Extract the (X, Y) coordinate from the center of the cell holding the provided text.  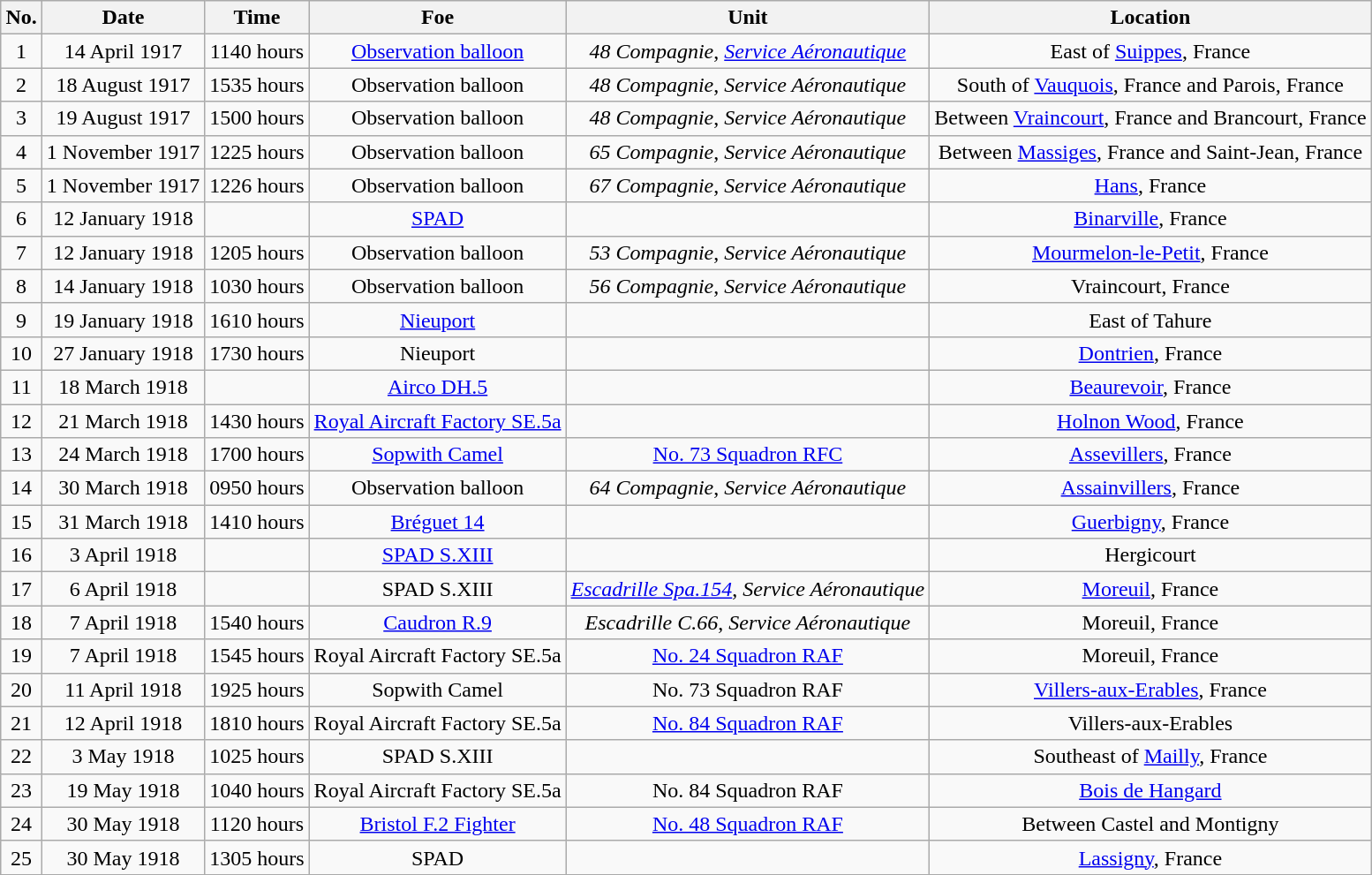
1700 hours (257, 455)
Between Castel and Montigny (1150, 824)
1540 hours (257, 622)
19 (21, 656)
18 March 1918 (123, 387)
Holnon Wood, France (1150, 421)
14 (21, 488)
Caudron R.9 (438, 622)
6 (21, 219)
5 (21, 185)
1120 hours (257, 824)
No. (21, 18)
Binarville, France (1150, 219)
30 March 1918 (123, 488)
1925 hours (257, 690)
No. 48 Squadron RAF (748, 824)
1140 hours (257, 51)
0950 hours (257, 488)
1545 hours (257, 656)
1 (21, 51)
Assevillers, France (1150, 455)
3 April 1918 (123, 555)
56 Compagnie, Service Aéronautique (748, 286)
Assainvillers, France (1150, 488)
East of Suippes, France (1150, 51)
14 January 1918 (123, 286)
Unit (748, 18)
1810 hours (257, 723)
Location (1150, 18)
1430 hours (257, 421)
64 Compagnie, Service Aéronautique (748, 488)
17 (21, 589)
1025 hours (257, 757)
Bristol F.2 Fighter (438, 824)
31 March 1918 (123, 522)
18 August 1917 (123, 85)
7 (21, 253)
1610 hours (257, 320)
14 April 1917 (123, 51)
Bréguet 14 (438, 522)
Hergicourt (1150, 555)
Date (123, 18)
3 (21, 118)
20 (21, 690)
Villers-aux-Erables, France (1150, 690)
6 April 1918 (123, 589)
Time (257, 18)
Guerbigny, France (1150, 522)
Escadrille Spa.154, Service Aéronautique (748, 589)
1500 hours (257, 118)
1535 hours (257, 85)
Escadrille C.66, Service Aéronautique (748, 622)
East of Tahure (1150, 320)
12 (21, 421)
Bois de Hangard (1150, 790)
Hans, France (1150, 185)
11 (21, 387)
12 April 1918 (123, 723)
Airco DH.5 (438, 387)
23 (21, 790)
19 August 1917 (123, 118)
1225 hours (257, 152)
Mourmelon-le-Petit, France (1150, 253)
No. 73 Squadron RAF (748, 690)
1730 hours (257, 353)
24 (21, 824)
1410 hours (257, 522)
2 (21, 85)
27 January 1918 (123, 353)
Lassigny, France (1150, 857)
No. 73 Squadron RFC (748, 455)
15 (21, 522)
1040 hours (257, 790)
Beaurevoir, France (1150, 387)
4 (21, 152)
1226 hours (257, 185)
Villers-aux-Erables (1150, 723)
No. 24 Squadron RAF (748, 656)
53 Compagnie, Service Aéronautique (748, 253)
25 (21, 857)
Between Massiges, France and Saint-Jean, France (1150, 152)
22 (21, 757)
8 (21, 286)
19 January 1918 (123, 320)
9 (21, 320)
1205 hours (257, 253)
13 (21, 455)
1305 hours (257, 857)
10 (21, 353)
Dontrien, France (1150, 353)
65 Compagnie, Service Aéronautique (748, 152)
3 May 1918 (123, 757)
Foe (438, 18)
21 March 1918 (123, 421)
Vraincourt, France (1150, 286)
Southeast of Mailly, France (1150, 757)
11 April 1918 (123, 690)
21 (21, 723)
18 (21, 622)
67 Compagnie, Service Aéronautique (748, 185)
16 (21, 555)
South of Vauquois, France and Parois, France (1150, 85)
24 March 1918 (123, 455)
19 May 1918 (123, 790)
Between Vraincourt, France and Brancourt, France (1150, 118)
1030 hours (257, 286)
